Extract the [x, y] coordinate from the center of the cell holding the provided text.  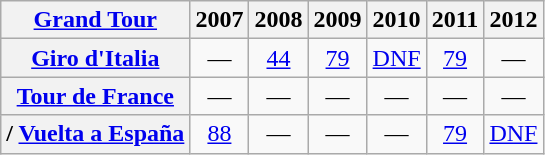
2008 [278, 20]
88 [220, 134]
Tour de France [96, 96]
2010 [396, 20]
2007 [220, 20]
Giro d'Italia [96, 58]
44 [278, 58]
/ Vuelta a España [96, 134]
2012 [514, 20]
2009 [338, 20]
Grand Tour [96, 20]
2011 [455, 20]
